From the cell containing the given text, extract its center point as [X, Y] coordinate. 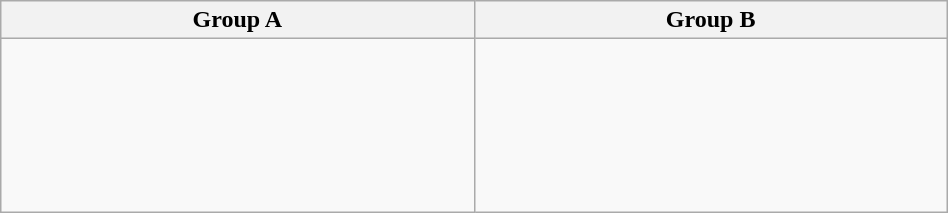
Group A [238, 20]
Group B [710, 20]
